Determine the [X, Y] coordinate at the center of the cell enclosing the given text.  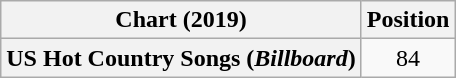
US Hot Country Songs (Billboard) [181, 58]
Chart (2019) [181, 20]
Position [408, 20]
84 [408, 58]
